Return the (x, y) coordinate for the center point of the cell that contains the specified text.  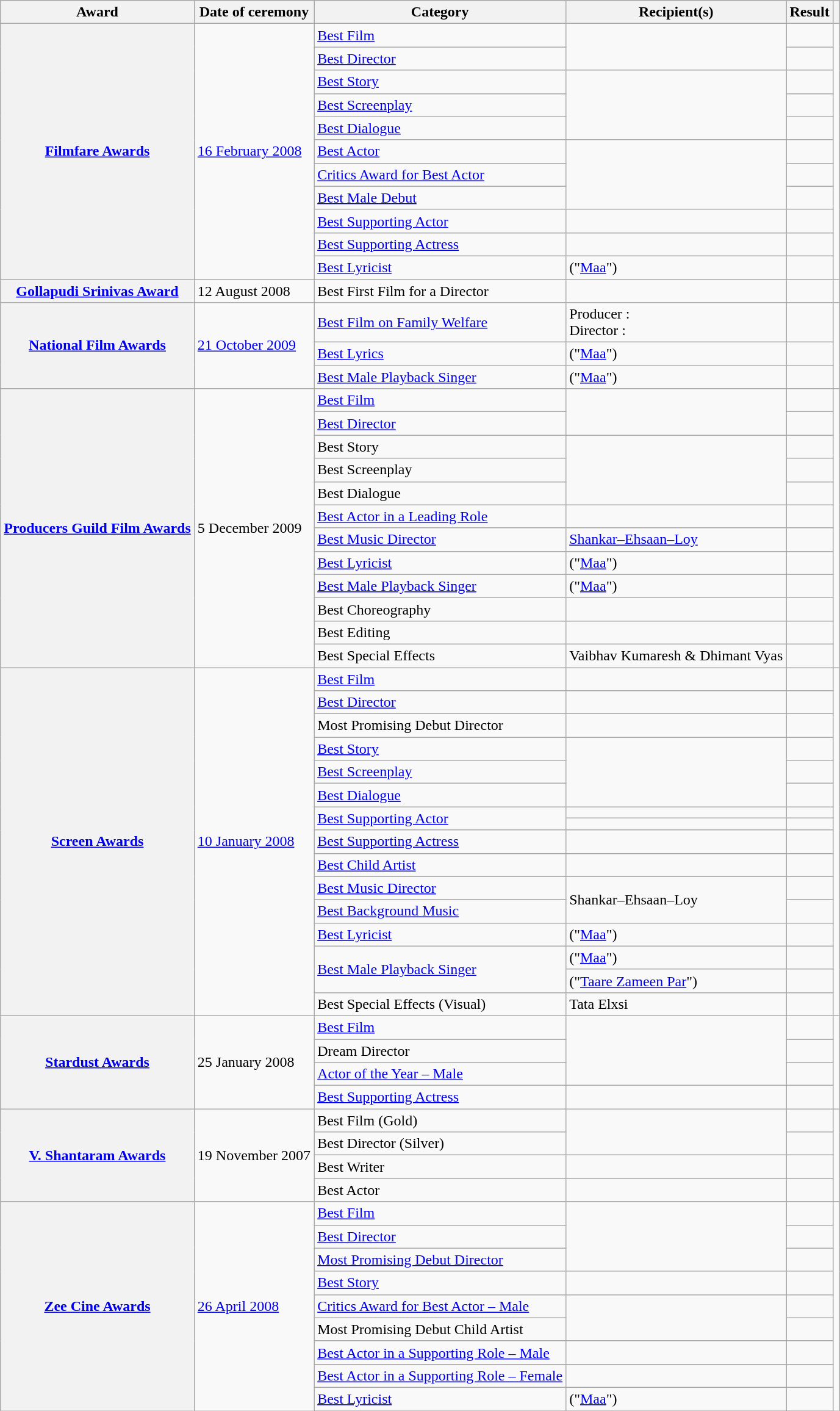
Tata Elxsi (676, 1004)
Producer : Director : (676, 322)
Producers Guild Film Awards (98, 529)
Date of ceremony (254, 12)
16 February 2008 (254, 151)
Best Director (Silver) (440, 1144)
V. Shantaram Awards (98, 1155)
Best Actor in a Supporting Role – Male (440, 1352)
Best Lyrics (440, 354)
21 October 2009 (254, 345)
Best Editing (440, 632)
Best Special Effects (Visual) (440, 1004)
Gollapudi Srinivas Award (98, 291)
Filmfare Awards (98, 151)
Best Child Artist (440, 865)
10 January 2008 (254, 842)
Award (98, 12)
Best Writer (440, 1167)
Best Actor in a Supporting Role – Female (440, 1376)
Most Promising Debut Child Artist (440, 1329)
Critics Award for Best Actor – Male (440, 1306)
Best Actor in a Leading Role (440, 516)
Critics Award for Best Actor (440, 175)
5 December 2009 (254, 529)
Best Special Effects (440, 655)
Best Background Music (440, 911)
National Film Awards (98, 345)
12 August 2008 (254, 291)
Best Film (Gold) (440, 1120)
25 January 2008 (254, 1062)
Result (809, 12)
("Taare Zameen Par") (676, 981)
26 April 2008 (254, 1306)
Stardust Awards (98, 1062)
Best Film on Family Welfare (440, 322)
Vaibhav Kumaresh & Dhimant Vyas (676, 655)
Dream Director (440, 1050)
Zee Cine Awards (98, 1306)
Category (440, 12)
Screen Awards (98, 842)
19 November 2007 (254, 1155)
Best Choreography (440, 609)
Actor of the Year – Male (440, 1074)
Best First Film for a Director (440, 291)
Recipient(s) (676, 12)
Best Male Debut (440, 198)
